For the text-containing cell, return its midpoint in (x, y) coordinate format. 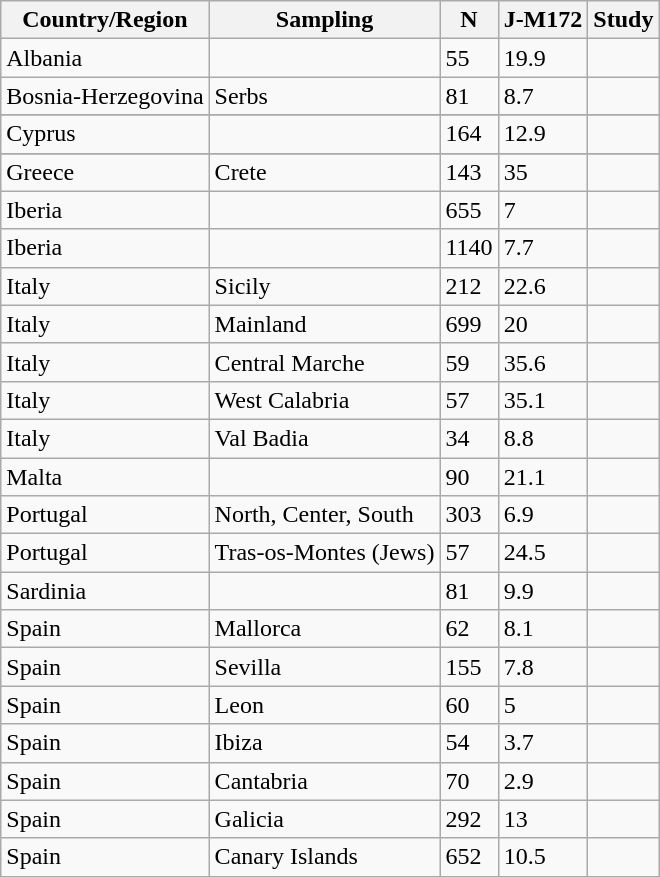
Galicia (324, 819)
70 (469, 781)
7.7 (543, 248)
90 (469, 477)
3.7 (543, 743)
7.8 (543, 667)
24.5 (543, 553)
2.9 (543, 781)
62 (469, 629)
6.9 (543, 515)
22.6 (543, 286)
59 (469, 362)
10.5 (543, 857)
Canary Islands (324, 857)
155 (469, 667)
35.1 (543, 400)
655 (469, 210)
164 (469, 134)
Bosnia-Herzegovina (105, 96)
7 (543, 210)
303 (469, 515)
Sevilla (324, 667)
60 (469, 705)
Leon (324, 705)
West Calabria (324, 400)
35 (543, 172)
Sampling (324, 20)
North, Center, South (324, 515)
9.9 (543, 591)
143 (469, 172)
Study (624, 20)
Country/Region (105, 20)
54 (469, 743)
5 (543, 705)
Cantabria (324, 781)
34 (469, 438)
13 (543, 819)
Malta (105, 477)
Tras-os-Montes (Jews) (324, 553)
Mallorca (324, 629)
Ibiza (324, 743)
Sicily (324, 286)
55 (469, 58)
19.9 (543, 58)
35.6 (543, 362)
Sardinia (105, 591)
8.1 (543, 629)
Crete (324, 172)
212 (469, 286)
J-M172 (543, 20)
652 (469, 857)
21.1 (543, 477)
8.7 (543, 96)
Cyprus (105, 134)
Val Badia (324, 438)
Albania (105, 58)
Greece (105, 172)
292 (469, 819)
N (469, 20)
20 (543, 324)
1140 (469, 248)
Central Marche (324, 362)
Mainland (324, 324)
699 (469, 324)
8.8 (543, 438)
12.9 (543, 134)
Serbs (324, 96)
